Extract the [X, Y] coordinate from the center of the cell holding the provided text.  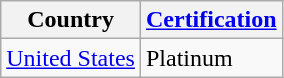
Country [71, 20]
Platinum [211, 58]
Certification [211, 20]
United States [71, 58]
